Find where the given text appears and provide that cell's center as (X, Y) coordinate. 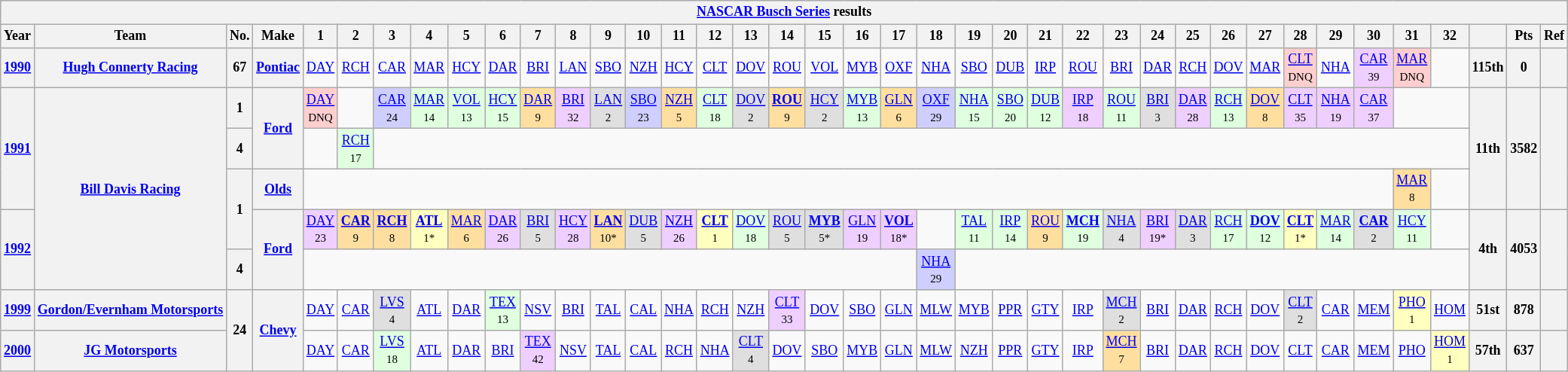
VOL13 (467, 108)
1992 (18, 250)
ROU11 (1121, 108)
ATL1* (429, 230)
Hugh Connerty Racing (130, 68)
PHO1 (1412, 310)
2000 (18, 351)
5 (467, 36)
HCY2 (824, 108)
115th (1488, 68)
MAR8 (1412, 189)
19 (974, 36)
CLT2 (1300, 310)
OXF (899, 68)
GLN6 (899, 108)
PHO (1412, 351)
ROU5 (788, 230)
CLT1 (715, 230)
4053 (1524, 250)
MCH19 (1083, 230)
67 (239, 68)
LVS4 (392, 310)
1991 (18, 149)
IRP14 (1011, 230)
HCY11 (1412, 230)
32 (1451, 36)
14 (788, 36)
Bill Davis Racing (130, 189)
1990 (18, 68)
MCH2 (1121, 310)
MAR6 (467, 230)
2 (355, 36)
Make (279, 36)
21 (1045, 36)
22 (1083, 36)
SBO23 (643, 108)
23 (1121, 36)
BRI19* (1158, 230)
DOV12 (1265, 230)
28 (1300, 36)
IRP18 (1083, 108)
637 (1524, 351)
CAR2 (1374, 230)
18 (935, 36)
DAR28 (1193, 108)
LAN (574, 68)
LAN2 (609, 108)
CLT1* (1300, 230)
15 (824, 36)
MARDNQ (1412, 68)
57th (1488, 351)
LAN10* (609, 230)
NZH26 (679, 230)
10 (643, 36)
25 (1193, 36)
4th (1488, 250)
NHA4 (1121, 230)
1999 (18, 310)
DOV8 (1265, 108)
Ref (1554, 36)
17 (899, 36)
13 (751, 36)
Team (130, 36)
51st (1488, 310)
NASCAR Busch Series results (785, 12)
16 (862, 36)
HOM (1451, 310)
MCH7 (1121, 351)
JG Motorsports (130, 351)
CAR39 (1374, 68)
NHA29 (935, 270)
DUB (1011, 68)
CAR37 (1374, 108)
TAL11 (974, 230)
HOM1 (1451, 351)
CLT4 (751, 351)
Gordon/Evernham Motorsports (130, 310)
3 (392, 36)
NHA15 (974, 108)
26 (1228, 36)
DOV18 (751, 230)
GLN19 (862, 230)
SBO20 (1011, 108)
7 (538, 36)
NHA19 (1336, 108)
OXF29 (935, 108)
8 (574, 36)
Chevy (279, 330)
BRI32 (574, 108)
CLTDNQ (1300, 68)
CAR9 (355, 230)
HCY15 (503, 108)
27 (1265, 36)
RCH13 (1228, 108)
DAYDNQ (320, 108)
12 (715, 36)
RCH8 (392, 230)
29 (1336, 36)
Pts (1524, 36)
TEX13 (503, 310)
MYB5* (824, 230)
6 (503, 36)
DOV2 (751, 108)
3582 (1524, 149)
DAR9 (538, 108)
DAY23 (320, 230)
HCY28 (574, 230)
BRI5 (538, 230)
CAR24 (392, 108)
Pontiac (279, 68)
TEX42 (538, 351)
11th (1488, 149)
20 (1011, 36)
9 (609, 36)
NZH5 (679, 108)
DUB12 (1045, 108)
30 (1374, 36)
31 (1412, 36)
VOL18* (899, 230)
LVS18 (392, 351)
878 (1524, 310)
DAR26 (503, 230)
DAR3 (1193, 230)
11 (679, 36)
VOL (824, 68)
No. (239, 36)
CLT35 (1300, 108)
BRI3 (1158, 108)
CLT33 (788, 310)
Year (18, 36)
DUB5 (643, 230)
CLT18 (715, 108)
0 (1524, 68)
MYB13 (862, 108)
Olds (279, 189)
